Return (x, y) of the center of cell containing provided text 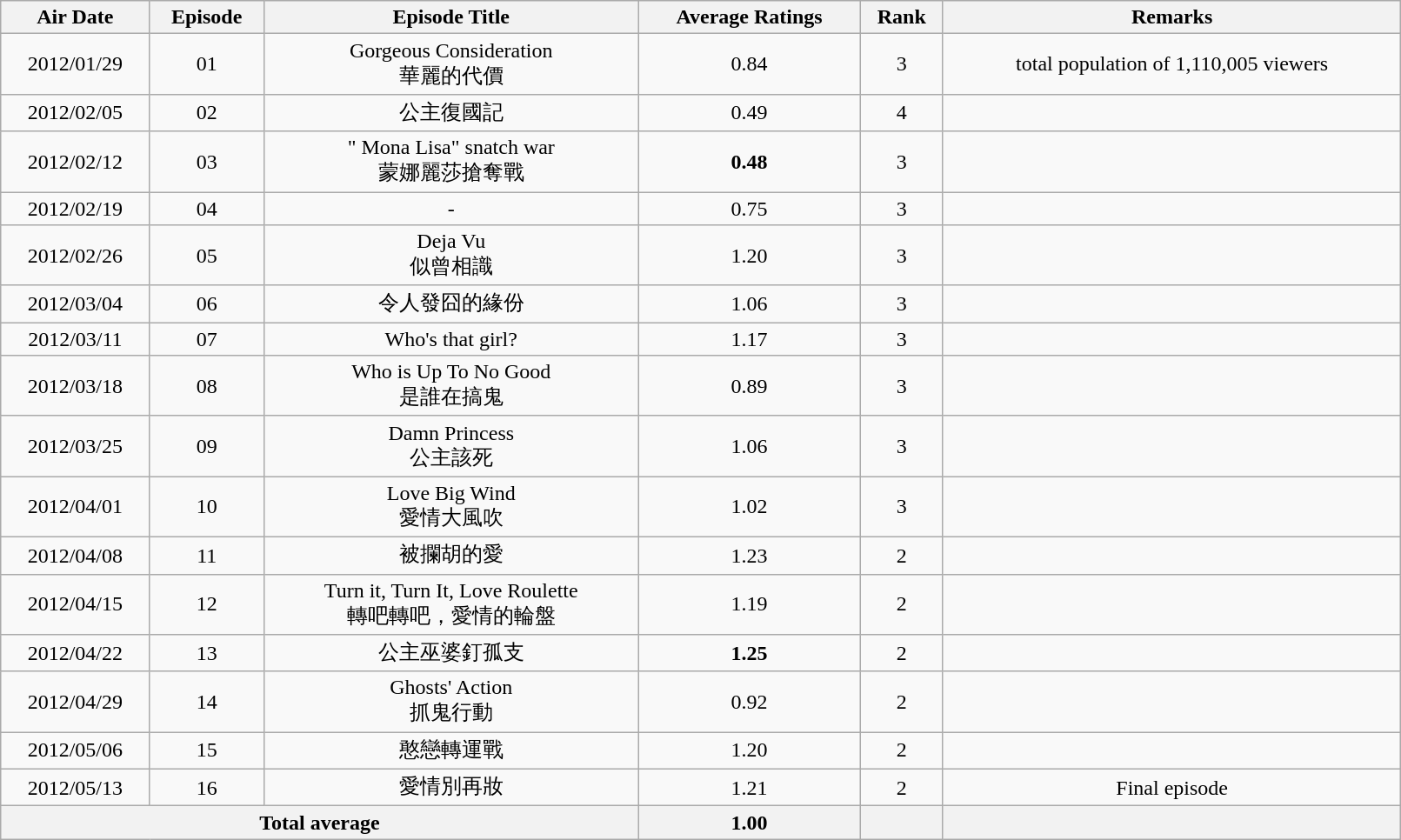
04 (207, 208)
Rank (901, 17)
" Mona Lisa" snatch war 蒙娜麗莎搶奪戰 (450, 162)
0.48 (750, 162)
令人發囧的緣份 (450, 304)
公主巫婆釘孤支 (450, 654)
1.25 (750, 654)
2012/02/26 (75, 256)
Love Big Wind 愛情大風吹 (450, 507)
02 (207, 113)
Who is Up To No Good 是誰在搞鬼 (450, 386)
1.19 (750, 604)
Episode (207, 17)
4 (901, 113)
2012/03/18 (75, 386)
被攔胡的愛 (450, 555)
11 (207, 555)
0.89 (750, 386)
2012/04/22 (75, 654)
Remarks (1171, 17)
Episode Title (450, 17)
2012/05/06 (75, 751)
1.17 (750, 339)
09 (207, 446)
公主復國記 (450, 113)
2012/02/19 (75, 208)
01 (207, 64)
Air Date (75, 17)
2012/04/08 (75, 555)
1.00 (750, 823)
1.23 (750, 555)
07 (207, 339)
0.84 (750, 64)
2012/02/12 (75, 162)
16 (207, 788)
10 (207, 507)
12 (207, 604)
Final episode (1171, 788)
2012/03/25 (75, 446)
0.92 (750, 702)
2012/04/01 (75, 507)
1.21 (750, 788)
Gorgeous Consideration 華麗的代價 (450, 64)
0.75 (750, 208)
13 (207, 654)
Who's that girl? (450, 339)
2012/03/11 (75, 339)
Deja Vu 似曾相識 (450, 256)
03 (207, 162)
2012/04/15 (75, 604)
15 (207, 751)
0.49 (750, 113)
2012/03/04 (75, 304)
Turn it, Turn It, Love Roulette 轉吧轉吧，愛情的輪盤 (450, 604)
- (450, 208)
1.02 (750, 507)
2012/02/05 (75, 113)
愛情別再妝 (450, 788)
Total average (320, 823)
2012/01/29 (75, 64)
14 (207, 702)
08 (207, 386)
05 (207, 256)
total population of 1,110,005 viewers (1171, 64)
2012/05/13 (75, 788)
Average Ratings (750, 17)
Ghosts' Action 抓鬼行動 (450, 702)
憨戀轉運戰 (450, 751)
2012/04/29 (75, 702)
Damn Princess 公主該死 (450, 446)
06 (207, 304)
